Pinpoint the cell where the given text exists, returning its [X, Y] midpoint coordinate. 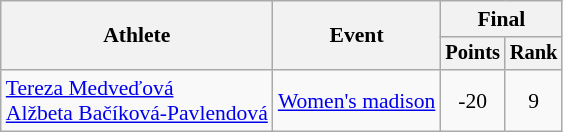
Points [472, 54]
Athlete [137, 36]
Final [501, 19]
Women's madison [357, 100]
9 [534, 100]
Rank [534, 54]
Tereza Medveďová Alžbeta Bačíková-Pavlendová [137, 100]
-20 [472, 100]
Event [357, 36]
